Find where the given text appears and provide that cell's center as [x, y] coordinate. 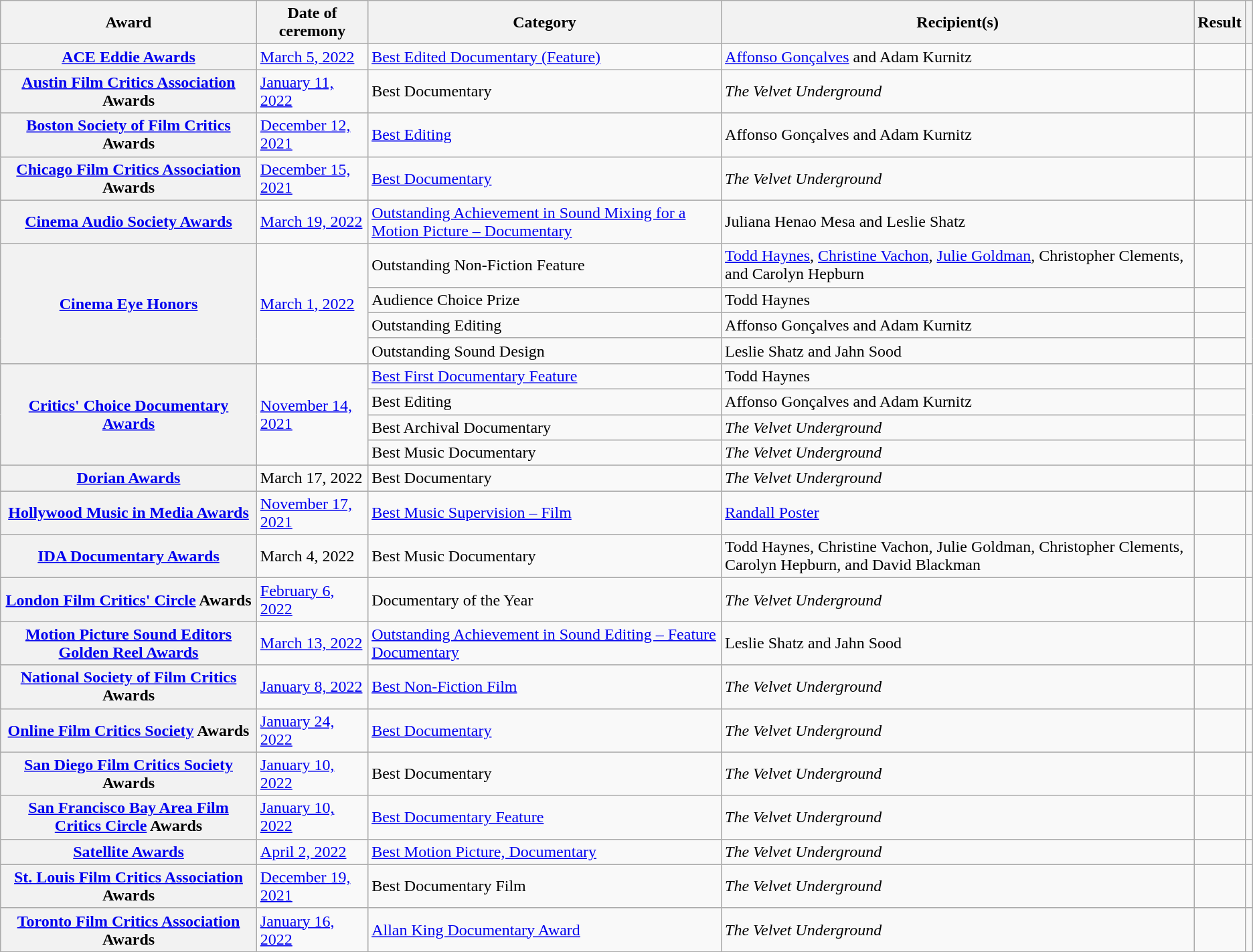
Motion Picture Sound Editors Golden Reel Awards [129, 644]
March 13, 2022 [312, 644]
Documentary of the Year [545, 599]
Recipient(s) [958, 23]
Outstanding Non-Fiction Feature [545, 265]
Audience Choice Prize [545, 300]
Best Music Supervision – Film [545, 512]
Award [129, 23]
Best Edited Documentary (Feature) [545, 57]
December 19, 2021 [312, 886]
March 5, 2022 [312, 57]
Toronto Film Critics Association Awards [129, 930]
January 16, 2022 [312, 930]
Boston Society of Film Critics Awards [129, 135]
Satellite Awards [129, 852]
Outstanding Sound Design [545, 351]
Hollywood Music in Media Awards [129, 512]
Best First Documentary Feature [545, 376]
IDA Documentary Awards [129, 557]
Juliana Henao Mesa and Leslie Shatz [958, 222]
March 19, 2022 [312, 222]
December 15, 2021 [312, 178]
ACE Eddie Awards [129, 57]
Outstanding Achievement in Sound Mixing for a Motion Picture – Documentary [545, 222]
Date of ceremony [312, 23]
Allan King Documentary Award [545, 930]
Best Documentary Feature [545, 818]
December 12, 2021 [312, 135]
January 8, 2022 [312, 686]
St. Louis Film Critics Association Awards [129, 886]
Chicago Film Critics Association Awards [129, 178]
Todd Haynes, Christine Vachon, Julie Goldman, Christopher Clements, and Carolyn Hepburn [958, 265]
January 24, 2022 [312, 731]
February 6, 2022 [312, 599]
Todd Haynes, Christine Vachon, Julie Goldman, Christopher Clements, Carolyn Hepburn, and David Blackman [958, 557]
Cinema Audio Society Awards [129, 222]
April 2, 2022 [312, 852]
Best Documentary Film [545, 886]
Austin Film Critics Association Awards [129, 91]
Randall Poster [958, 512]
San Francisco Bay Area Film Critics Circle Awards [129, 818]
Dorian Awards [129, 478]
Best Archival Documentary [545, 427]
London Film Critics' Circle Awards [129, 599]
Best Motion Picture, Documentary [545, 852]
National Society of Film Critics Awards [129, 686]
Result [1220, 23]
March 4, 2022 [312, 557]
Best Non-Fiction Film [545, 686]
March 17, 2022 [312, 478]
January 11, 2022 [312, 91]
November 14, 2021 [312, 414]
Outstanding Editing [545, 325]
Online Film Critics Society Awards [129, 731]
Category [545, 23]
Outstanding Achievement in Sound Editing – Feature Documentary [545, 644]
San Diego Film Critics Society Awards [129, 773]
Critics' Choice Documentary Awards [129, 414]
Cinema Eye Honors [129, 304]
March 1, 2022 [312, 304]
November 17, 2021 [312, 512]
